Locate the cell with the specified text and output its (x, y) center coordinate. 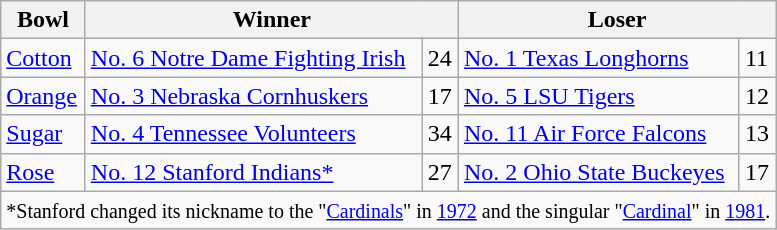
Rose (44, 172)
No. 6 Notre Dame Fighting Irish (254, 58)
34 (440, 134)
24 (440, 58)
No. 4 Tennessee Volunteers (254, 134)
No. 12 Stanford Indians* (254, 172)
27 (440, 172)
No. 5 LSU Tigers (598, 96)
No. 3 Nebraska Cornhuskers (254, 96)
No. 2 Ohio State Buckeyes (598, 172)
Orange (44, 96)
Loser (616, 20)
13 (757, 134)
Sugar (44, 134)
11 (757, 58)
Cotton (44, 58)
No. 11 Air Force Falcons (598, 134)
12 (757, 96)
*Stanford changed its nickname to the "Cardinals" in 1972 and the singular "Cardinal" in 1981. (388, 210)
Bowl (44, 20)
Winner (272, 20)
No. 1 Texas Longhorns (598, 58)
